Provide the (X, Y) coordinate of the cell's center where the given text is located.  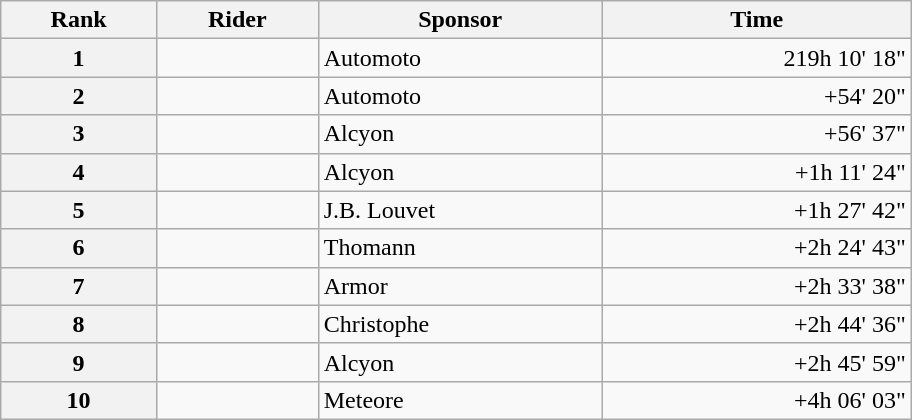
+54' 20" (756, 96)
+2h 44' 36" (756, 324)
6 (79, 248)
Rider (237, 20)
219h 10' 18" (756, 58)
+1h 11' 24" (756, 172)
Rank (79, 20)
+56' 37" (756, 134)
3 (79, 134)
2 (79, 96)
7 (79, 286)
+2h 24' 43" (756, 248)
Meteore (460, 400)
Time (756, 20)
+2h 33' 38" (756, 286)
+4h 06' 03" (756, 400)
10 (79, 400)
Armor (460, 286)
9 (79, 362)
Thomann (460, 248)
Sponsor (460, 20)
Christophe (460, 324)
1 (79, 58)
J.B. Louvet (460, 210)
+1h 27' 42" (756, 210)
4 (79, 172)
5 (79, 210)
8 (79, 324)
+2h 45' 59" (756, 362)
